For the text-containing cell, return its midpoint in (X, Y) coordinate format. 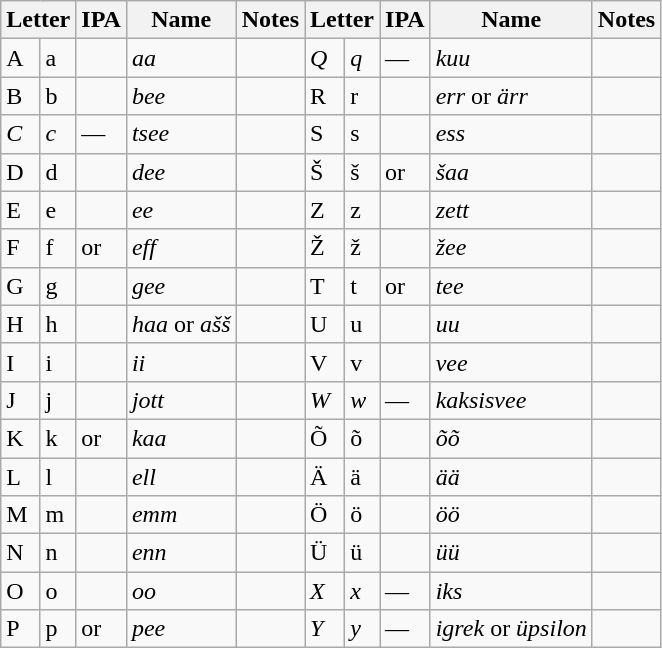
pee (181, 629)
ä (362, 477)
L (20, 477)
ee (181, 210)
uu (511, 324)
E (20, 210)
eff (181, 248)
S (325, 134)
I (20, 362)
vee (511, 362)
f (58, 248)
M (20, 515)
k (58, 438)
o (58, 591)
a (58, 58)
b (58, 96)
V (325, 362)
d (58, 172)
š (362, 172)
Ž (325, 248)
C (20, 134)
gee (181, 286)
t (362, 286)
h (58, 324)
kaksisvee (511, 400)
F (20, 248)
P (20, 629)
c (58, 134)
Š (325, 172)
üü (511, 553)
q (362, 58)
öö (511, 515)
kuu (511, 58)
x (362, 591)
A (20, 58)
oo (181, 591)
Q (325, 58)
J (20, 400)
Y (325, 629)
tee (511, 286)
e (58, 210)
šaa (511, 172)
u (362, 324)
H (20, 324)
O (20, 591)
s (362, 134)
B (20, 96)
m (58, 515)
ii (181, 362)
bee (181, 96)
kaa (181, 438)
z (362, 210)
tsee (181, 134)
ö (362, 515)
Õ (325, 438)
žee (511, 248)
W (325, 400)
ess (511, 134)
D (20, 172)
w (362, 400)
zett (511, 210)
Ü (325, 553)
Ö (325, 515)
j (58, 400)
g (58, 286)
r (362, 96)
p (58, 629)
ü (362, 553)
emm (181, 515)
ää (511, 477)
i (58, 362)
y (362, 629)
T (325, 286)
aa (181, 58)
K (20, 438)
ž (362, 248)
U (325, 324)
Z (325, 210)
dee (181, 172)
jott (181, 400)
R (325, 96)
igrek or üpsilon (511, 629)
õ (362, 438)
l (58, 477)
err or ärr (511, 96)
G (20, 286)
v (362, 362)
õõ (511, 438)
N (20, 553)
Ä (325, 477)
iks (511, 591)
ell (181, 477)
X (325, 591)
enn (181, 553)
haa or ašš (181, 324)
n (58, 553)
